Output the [x, y] coordinate of the center of the cell containing the given text.  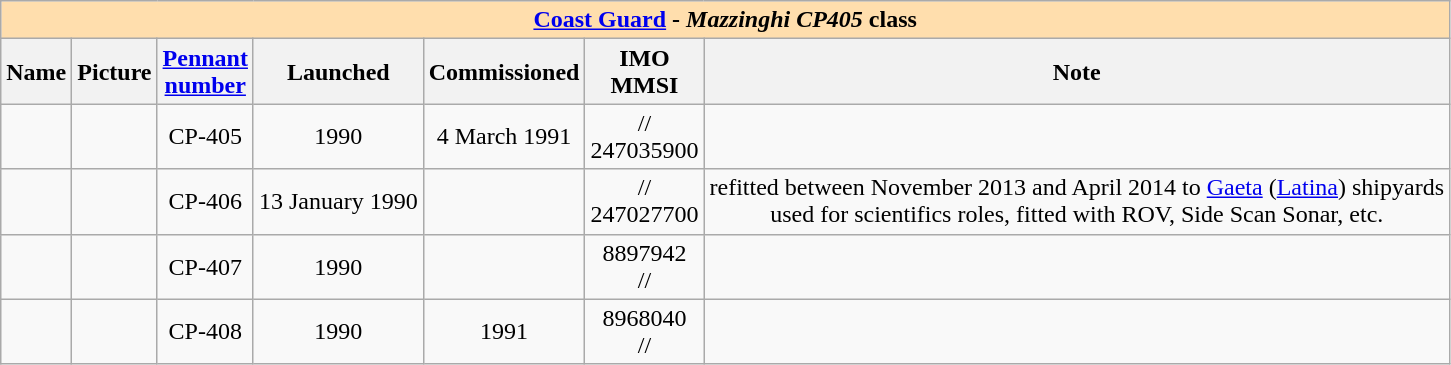
//247027700 [644, 202]
CP-406 [205, 202]
4 March 1991 [504, 136]
CP-405 [205, 136]
1991 [504, 332]
Note [1077, 72]
8968040// [644, 332]
Coast Guard - Mazzinghi CP405 class [726, 20]
Pennantnumber [205, 72]
8897942// [644, 266]
refitted between November 2013 and April 2014 to Gaeta (Latina) shipyards used for scientifics roles, fitted with ROV, Side Scan Sonar, etc. [1077, 202]
Picture [114, 72]
IMOMMSI [644, 72]
Commissioned [504, 72]
Name [36, 72]
Launched [338, 72]
//247035900 [644, 136]
CP-408 [205, 332]
13 January 1990 [338, 202]
CP-407 [205, 266]
